Capture the cell that displays the provided text and extract its (x, y) central coordinate. 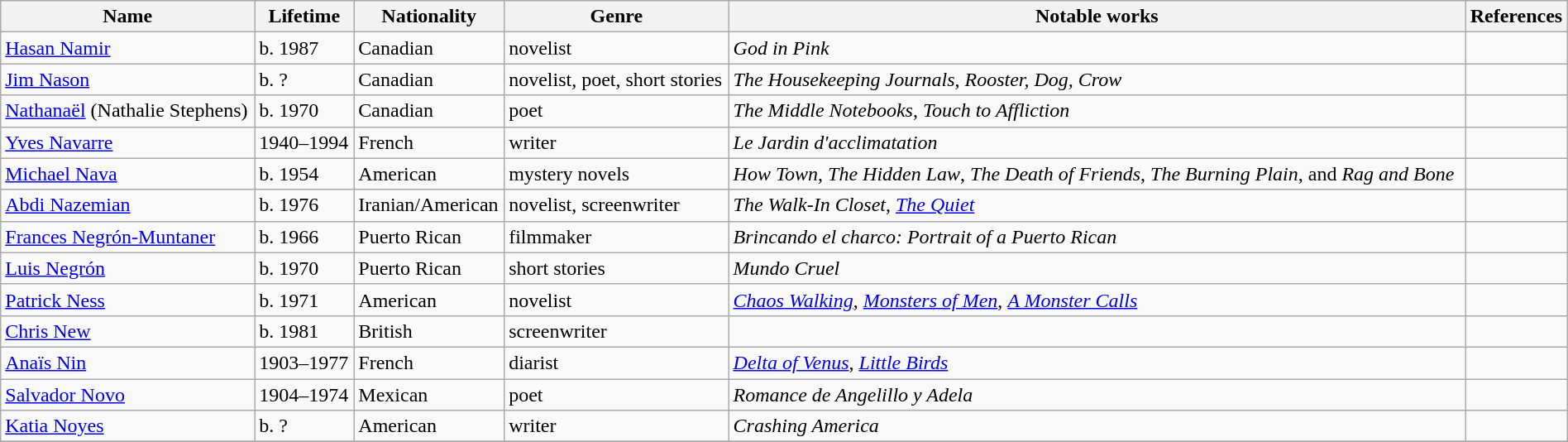
1940–1994 (304, 142)
Romance de Angelillo y Adela (1097, 395)
filmmaker (617, 237)
Chris New (127, 331)
1904–1974 (304, 395)
b. 1987 (304, 48)
Katia Noyes (127, 426)
Yves Navarre (127, 142)
b. 1981 (304, 331)
The Housekeeping Journals, Rooster, Dog, Crow (1097, 79)
References (1517, 17)
screenwriter (617, 331)
Nathanaël (Nathalie Stephens) (127, 111)
Luis Negrón (127, 268)
Mexican (429, 395)
Name (127, 17)
Hasan Namir (127, 48)
How Town, The Hidden Law, The Death of Friends, The Burning Plain, and Rag and Bone (1097, 174)
b. 1976 (304, 205)
Nationality (429, 17)
Patrick Ness (127, 300)
Abdi Nazemian (127, 205)
Frances Negrón-Muntaner (127, 237)
The Middle Notebooks, Touch to Affliction (1097, 111)
Jim Nason (127, 79)
God in Pink (1097, 48)
b. 1971 (304, 300)
Crashing America (1097, 426)
The Walk-In Closet, The Quiet (1097, 205)
novelist, poet, short stories (617, 79)
Lifetime (304, 17)
Michael Nava (127, 174)
novelist, screenwriter (617, 205)
Chaos Walking, Monsters of Men, A Monster Calls (1097, 300)
1903–1977 (304, 363)
British (429, 331)
mystery novels (617, 174)
diarist (617, 363)
b. 1966 (304, 237)
Iranian/American (429, 205)
Salvador Novo (127, 395)
Le Jardin d'acclimatation (1097, 142)
b. 1954 (304, 174)
Delta of Venus, Little Birds (1097, 363)
Anaïs Nin (127, 363)
short stories (617, 268)
Notable works (1097, 17)
Genre (617, 17)
Mundo Cruel (1097, 268)
Brincando el charco: Portrait of a Puerto Rican (1097, 237)
